Search for the cell housing the specified text and yield its [x, y] center coordinate. 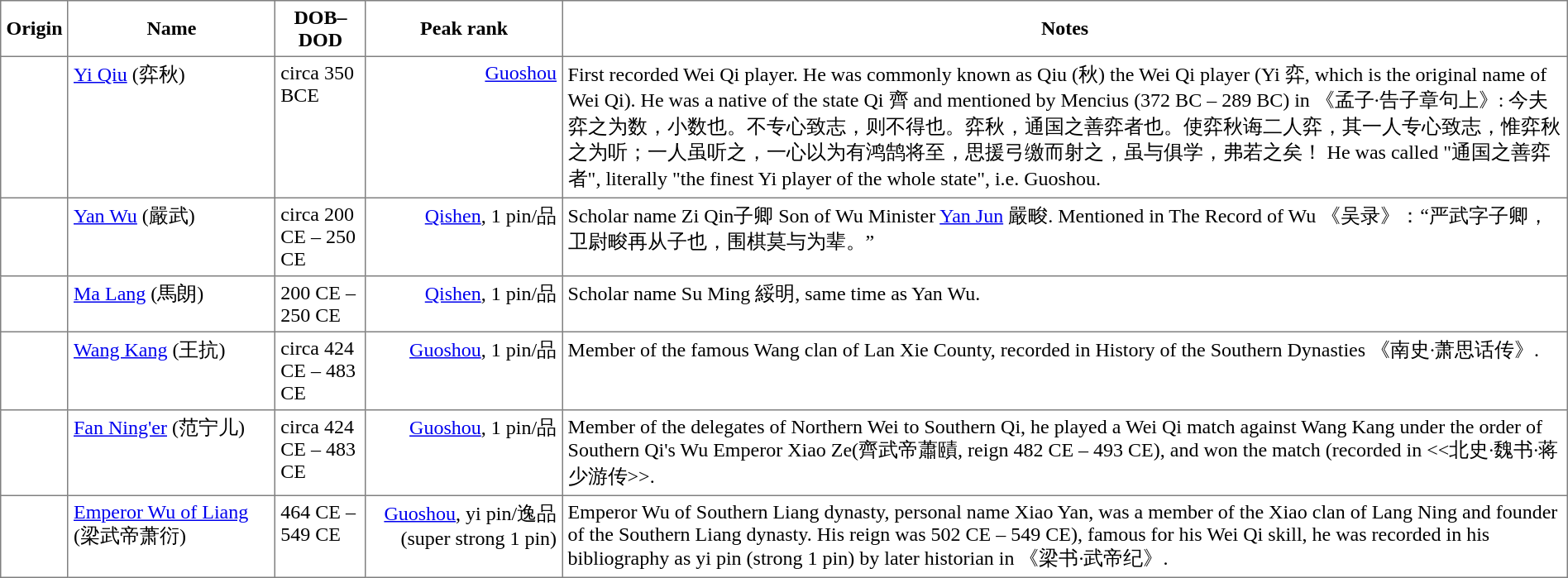
Guoshou, yi pin/逸品 (super strong 1 pin) [463, 536]
Scholar name Su Ming 綏明, same time as Yan Wu. [1065, 304]
Yi Qiu (弈秋) [171, 127]
Guoshou [463, 127]
Scholar name Zi Qin子卿 Son of Wu Minister Yan Jun 嚴畯. Mentioned in The Record of Wu 《吴录》：“严武字子卿，卫尉畯再从子也，围棋莫与为辈。” [1065, 236]
Ma Lang (馬朗) [171, 304]
Peak rank [463, 29]
200 CE – 250 CE [321, 304]
464 CE – 549 CE [321, 536]
Name [171, 29]
Yan Wu (嚴武) [171, 236]
Member of the famous Wang clan of Lan Xie County, recorded in History of the Southern Dynasties 《南史·萧思话传》. [1065, 370]
Wang Kang (王抗) [171, 370]
circa 200 CE – 250 CE [321, 236]
Notes [1065, 29]
circa 350 BCE [321, 127]
Fan Ning'er (范宁儿) [171, 453]
Emperor Wu of Liang (梁武帝萧衍) [171, 536]
Origin [35, 29]
DOB–DOD [321, 29]
